Capture the cell that displays the provided text and extract its [X, Y] central coordinate. 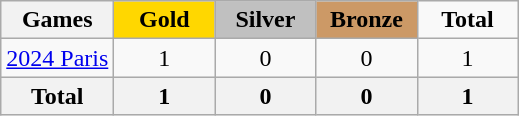
Gold [164, 20]
Games [58, 20]
Silver [266, 20]
Bronze [366, 20]
2024 Paris [58, 58]
